For the text-containing cell, return its midpoint in [X, Y] coordinate format. 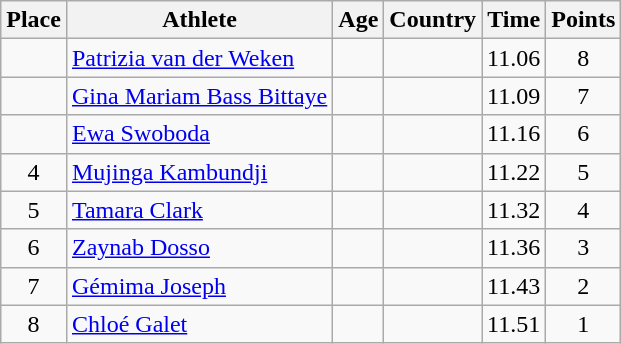
Age [358, 20]
Ewa Swoboda [199, 134]
11.43 [514, 286]
1 [584, 324]
11.16 [514, 134]
Mujinga Kambundji [199, 172]
11.51 [514, 324]
Place [34, 20]
Chloé Galet [199, 324]
Time [514, 20]
11.32 [514, 210]
Gina Mariam Bass Bittaye [199, 96]
Tamara Clark [199, 210]
Points [584, 20]
3 [584, 248]
11.06 [514, 58]
Zaynab Dosso [199, 248]
Gémima Joseph [199, 286]
11.09 [514, 96]
11.36 [514, 248]
2 [584, 286]
Athlete [199, 20]
Patrizia van der Weken [199, 58]
Country [433, 20]
11.22 [514, 172]
